From the cell containing the given text, extract its center point as [x, y] coordinate. 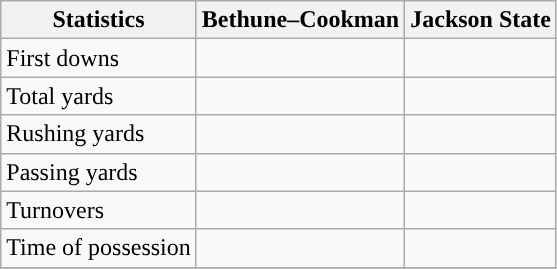
Total yards [99, 96]
Time of possession [99, 248]
First downs [99, 58]
Turnovers [99, 210]
Bethune–Cookman [300, 20]
Passing yards [99, 172]
Statistics [99, 20]
Rushing yards [99, 134]
Jackson State [481, 20]
